Locate the cell with the specified text and output its [X, Y] center coordinate. 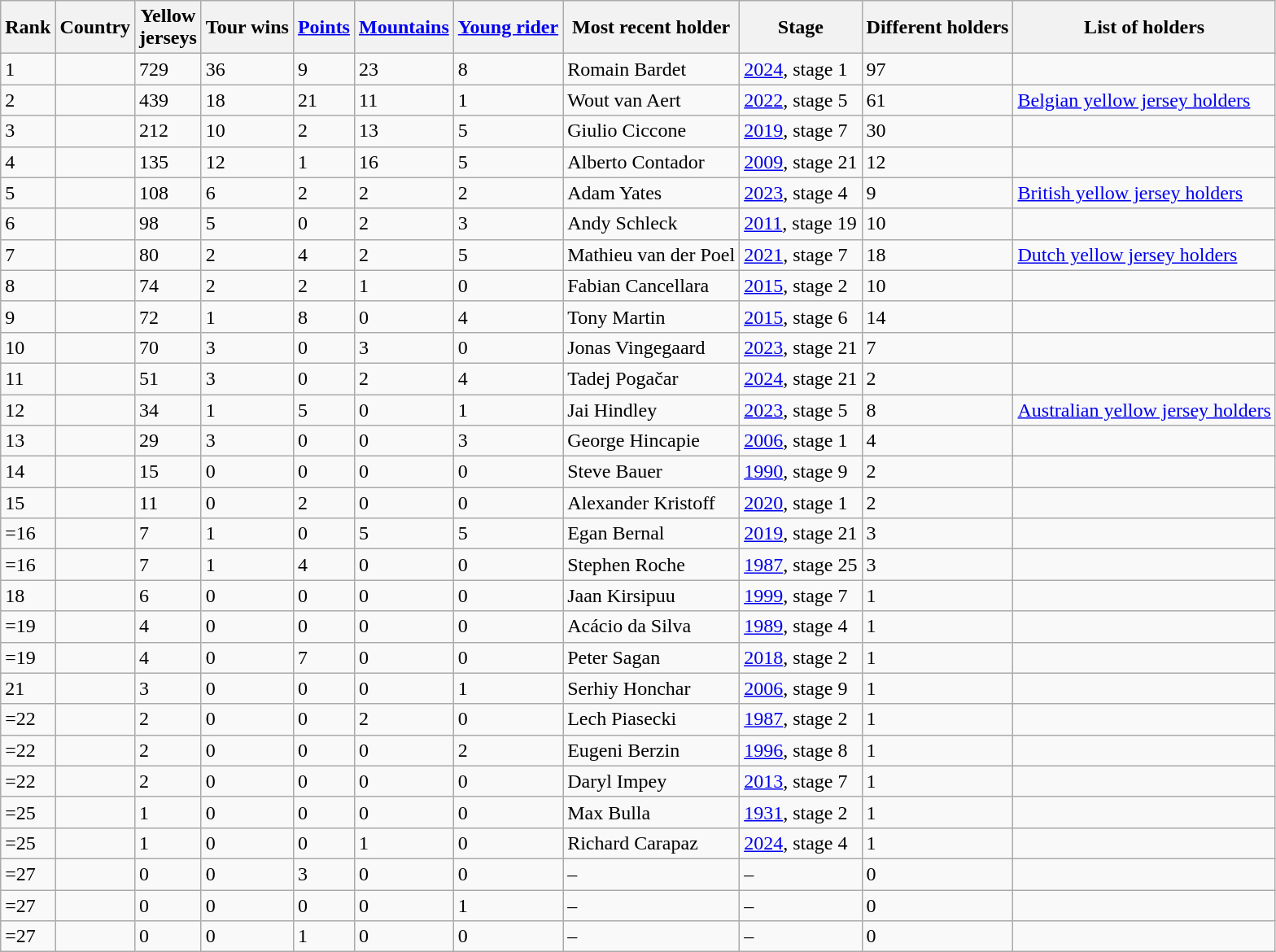
Young rider [508, 28]
Tony Martin [651, 317]
Mathieu van der Poel [651, 255]
108 [168, 193]
Jaan Kirsipuu [651, 596]
Fabian Cancellara [651, 286]
Max Bulla [651, 812]
70 [168, 347]
1999, stage 7 [801, 596]
Daryl Impey [651, 781]
97 [937, 69]
1996, stage 8 [801, 750]
Romain Bardet [651, 69]
2011, stage 19 [801, 224]
Andy Schleck [651, 224]
Mountains [404, 28]
Stage [801, 28]
Eugeni Berzin [651, 750]
Peter Sagan [651, 657]
Alexander Kristoff [651, 503]
2022, stage 5 [801, 100]
135 [168, 162]
1989, stage 4 [801, 627]
Most recent holder [651, 28]
List of holders [1144, 28]
Different holders [937, 28]
Jai Hindley [651, 409]
Yellowjerseys [168, 28]
2020, stage 1 [801, 503]
Tour wins [247, 28]
Points [324, 28]
Giulio Ciccone [651, 131]
Tadej Pogačar [651, 378]
2019, stage 7 [801, 131]
2024, stage 4 [801, 843]
29 [168, 441]
72 [168, 317]
2006, stage 1 [801, 441]
2015, stage 6 [801, 317]
Richard Carapaz [651, 843]
Belgian yellow jersey holders [1144, 100]
British yellow jersey holders [1144, 193]
Egan Bernal [651, 534]
30 [937, 131]
36 [247, 69]
2023, stage 21 [801, 347]
212 [168, 131]
16 [404, 162]
Rank [28, 28]
Wout van Aert [651, 100]
1987, stage 25 [801, 565]
Australian yellow jersey holders [1144, 409]
George Hincapie [651, 441]
80 [168, 255]
2021, stage 7 [801, 255]
2009, stage 21 [801, 162]
439 [168, 100]
2024, stage 21 [801, 378]
2013, stage 7 [801, 781]
Lech Piasecki [651, 719]
98 [168, 224]
Acácio da Silva [651, 627]
2019, stage 21 [801, 534]
Alberto Contador [651, 162]
Steve Bauer [651, 472]
1990, stage 9 [801, 472]
2023, stage 5 [801, 409]
729 [168, 69]
Stephen Roche [651, 565]
34 [168, 409]
2018, stage 2 [801, 657]
Adam Yates [651, 193]
23 [404, 69]
Dutch yellow jersey holders [1144, 255]
2015, stage 2 [801, 286]
2024, stage 1 [801, 69]
74 [168, 286]
1987, stage 2 [801, 719]
Serhiy Honchar [651, 688]
Jonas Vingegaard [651, 347]
Country [95, 28]
2006, stage 9 [801, 688]
61 [937, 100]
1931, stage 2 [801, 812]
2023, stage 4 [801, 193]
51 [168, 378]
